For the text-containing cell, return its midpoint in [X, Y] coordinate format. 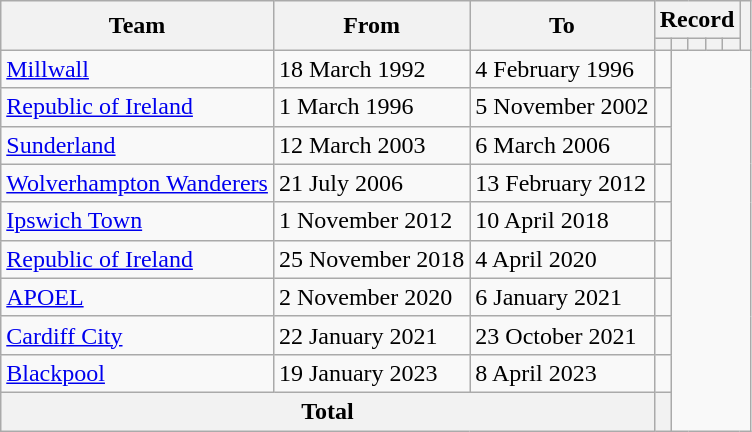
18 March 1992 [371, 69]
To [562, 26]
22 January 2021 [371, 335]
1 March 1996 [371, 107]
8 April 2023 [562, 373]
10 April 2018 [562, 221]
Team [138, 26]
6 January 2021 [562, 297]
6 March 2006 [562, 145]
Record [697, 20]
Wolverhampton Wanderers [138, 183]
4 April 2020 [562, 259]
12 March 2003 [371, 145]
4 February 1996 [562, 69]
Total [328, 411]
1 November 2012 [371, 221]
From [371, 26]
Ipswich Town [138, 221]
Blackpool [138, 373]
2 November 2020 [371, 297]
25 November 2018 [371, 259]
Sunderland [138, 145]
19 January 2023 [371, 373]
Millwall [138, 69]
21 July 2006 [371, 183]
13 February 2012 [562, 183]
5 November 2002 [562, 107]
23 October 2021 [562, 335]
Cardiff City [138, 335]
APOEL [138, 297]
